Locate the cell with the specified text and output its [x, y] center coordinate. 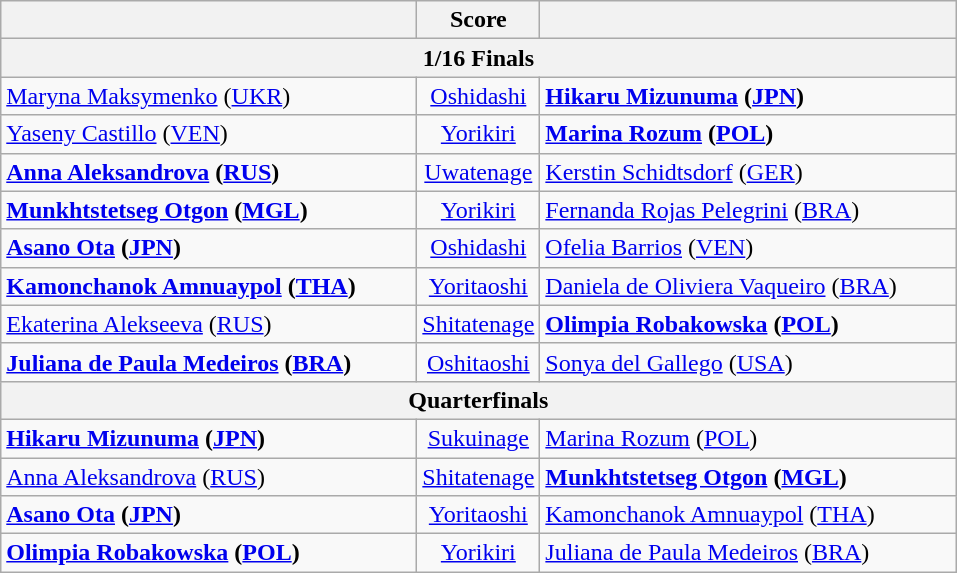
Kerstin Schidtsdorf (GER) [748, 172]
Maryna Maksymenko (UKR) [209, 96]
Yaseny Castillo (VEN) [209, 134]
Sonya del Gallego (USA) [748, 362]
Daniela de Oliviera Vaqueiro (BRA) [748, 286]
Fernanda Rojas Pelegrini (BRA) [748, 210]
Ofelia Barrios (VEN) [748, 248]
1/16 Finals [478, 58]
Quarterfinals [478, 400]
Score [478, 20]
Ekaterina Alekseeva (RUS) [209, 324]
Uwatenage [478, 172]
Sukuinage [478, 438]
Oshitaoshi [478, 362]
